Return [x, y] of the center of cell containing provided text 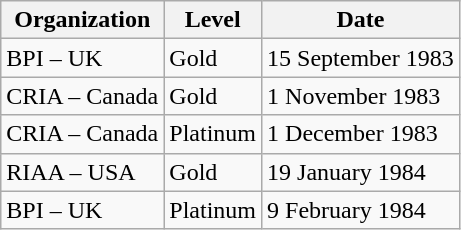
1 December 1983 [361, 134]
9 February 1984 [361, 210]
Organization [82, 20]
Level [213, 20]
19 January 1984 [361, 172]
RIAA – USA [82, 172]
15 September 1983 [361, 58]
1 November 1983 [361, 96]
Date [361, 20]
